Return the (X, Y) coordinate for the center point of the cell that contains the specified text.  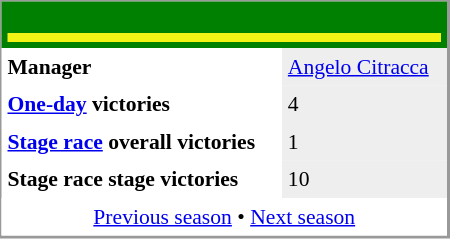
Angelo Citracca (364, 67)
Stage race overall victories (142, 142)
1 (364, 142)
One-day victories (142, 105)
10 (364, 179)
Previous season • Next season (225, 217)
Manager (142, 67)
Stage race stage victories (142, 179)
4 (364, 105)
